Identify which cell holds the provided text, then report its (x, y) central coordinate. 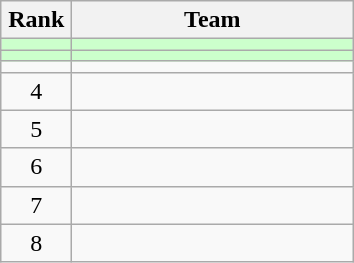
4 (36, 91)
7 (36, 205)
Team (212, 20)
8 (36, 243)
Rank (36, 20)
6 (36, 167)
5 (36, 129)
